Extract the (X, Y) coordinate from the center of the cell holding the provided text.  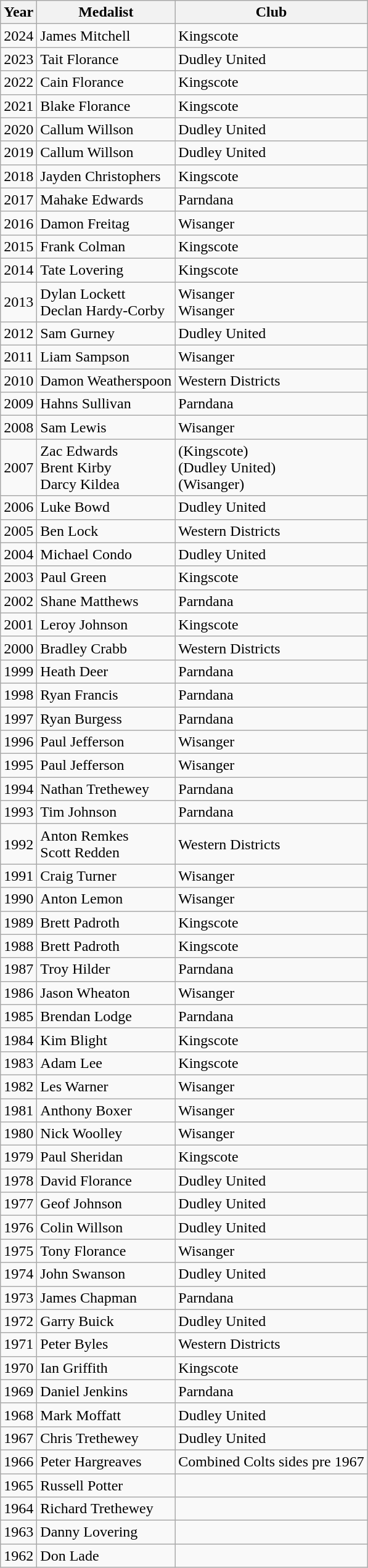
1976 (18, 1227)
2007 (18, 467)
James Chapman (106, 1298)
Blake Florance (106, 106)
1966 (18, 1461)
2014 (18, 270)
1978 (18, 1181)
Bradley Crabb (106, 648)
1974 (18, 1274)
Tim Johnson (106, 812)
2003 (18, 578)
1980 (18, 1134)
Hahns Sullivan (106, 404)
1964 (18, 1509)
2004 (18, 554)
1990 (18, 899)
Garry Buick (106, 1321)
2017 (18, 200)
1985 (18, 1016)
Heath Deer (106, 671)
2000 (18, 648)
Mahake Edwards (106, 200)
Brendan Lodge (106, 1016)
James Mitchell (106, 36)
2016 (18, 223)
Nick Woolley (106, 1134)
1993 (18, 812)
Medalist (106, 12)
Colin Willson (106, 1227)
1992 (18, 844)
Jayden Christophers (106, 176)
2021 (18, 106)
Frank Colman (106, 246)
Luke Bowd (106, 507)
Cain Florance (106, 83)
Shane Matthews (106, 601)
1975 (18, 1251)
1967 (18, 1438)
2019 (18, 153)
Craig Turner (106, 876)
Chris Trethewey (106, 1438)
Paul Sheridan (106, 1157)
John Swanson (106, 1274)
2008 (18, 427)
1986 (18, 993)
Damon Freitag (106, 223)
Liam Sampson (106, 357)
1977 (18, 1204)
Anton Lemon (106, 899)
1994 (18, 789)
1971 (18, 1344)
Tate Lovering (106, 270)
1968 (18, 1415)
Mark Moffatt (106, 1415)
1983 (18, 1063)
1997 (18, 719)
Peter Hargreaves (106, 1461)
2024 (18, 36)
Anton Remkes Scott Redden (106, 844)
1989 (18, 923)
Damon Weatherspoon (106, 381)
1991 (18, 876)
David Florance (106, 1181)
Kim Blight (106, 1040)
2023 (18, 59)
Ryan Burgess (106, 719)
1972 (18, 1321)
Ryan Francis (106, 695)
1969 (18, 1391)
Wisanger Wisanger (271, 302)
2022 (18, 83)
Tait Florance (106, 59)
Richard Trethewey (106, 1509)
Ben Lock (106, 531)
Club (271, 12)
Geof Johnson (106, 1204)
Leroy Johnson (106, 624)
(Kingscote)(Dudley United)(Wisanger) (271, 467)
1970 (18, 1368)
Russell Potter (106, 1485)
1987 (18, 969)
2018 (18, 176)
Troy Hilder (106, 969)
Danny Lovering (106, 1532)
2012 (18, 334)
Jason Wheaton (106, 993)
Adam Lee (106, 1063)
Dylan Lockett Declan Hardy-Corby (106, 302)
Peter Byles (106, 1344)
1996 (18, 742)
2010 (18, 381)
1995 (18, 766)
Zac Edwards Brent Kirby Darcy Kildea (106, 467)
1988 (18, 946)
Year (18, 12)
Sam Gurney (106, 334)
1999 (18, 671)
1981 (18, 1110)
2020 (18, 129)
Anthony Boxer (106, 1110)
2009 (18, 404)
Ian Griffith (106, 1368)
2011 (18, 357)
1998 (18, 695)
1984 (18, 1040)
Paul Green (106, 578)
Daniel Jenkins (106, 1391)
Tony Florance (106, 1251)
2006 (18, 507)
1963 (18, 1532)
Sam Lewis (106, 427)
1962 (18, 1556)
2002 (18, 601)
1982 (18, 1086)
Michael Condo (106, 554)
1979 (18, 1157)
2001 (18, 624)
1965 (18, 1485)
1973 (18, 1298)
Les Warner (106, 1086)
Combined Colts sides pre 1967 (271, 1461)
2005 (18, 531)
Don Lade (106, 1556)
Nathan Trethewey (106, 789)
2015 (18, 246)
2013 (18, 302)
